Find where the given text appears and provide that cell's center as (X, Y) coordinate. 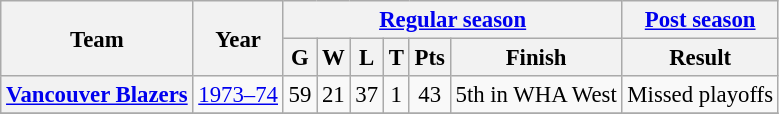
37 (366, 95)
59 (300, 95)
Result (700, 58)
T (396, 58)
Team (97, 38)
Finish (536, 58)
W (334, 58)
L (366, 58)
Vancouver Blazers (97, 95)
43 (430, 95)
G (300, 58)
Year (238, 38)
21 (334, 95)
Regular season (452, 20)
Missed playoffs (700, 95)
5th in WHA West (536, 95)
Post season (700, 20)
1973–74 (238, 95)
Pts (430, 58)
1 (396, 95)
